Detect which cell encompasses the target text, then output its (x, y) center coordinate. 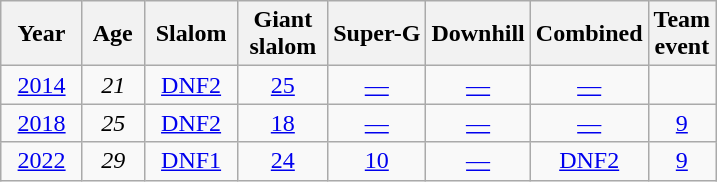
10 (377, 161)
2014 (42, 85)
Giant slalom (283, 34)
Combined (589, 34)
24 (283, 161)
Year (42, 34)
Downhill (478, 34)
Super-G (377, 34)
Slalom (191, 34)
Age (113, 34)
21 (113, 85)
DNF1 (191, 161)
2018 (42, 123)
Teamevent (682, 34)
2022 (42, 161)
18 (283, 123)
29 (113, 161)
